Identify which cell holds the provided text, then report its (X, Y) central coordinate. 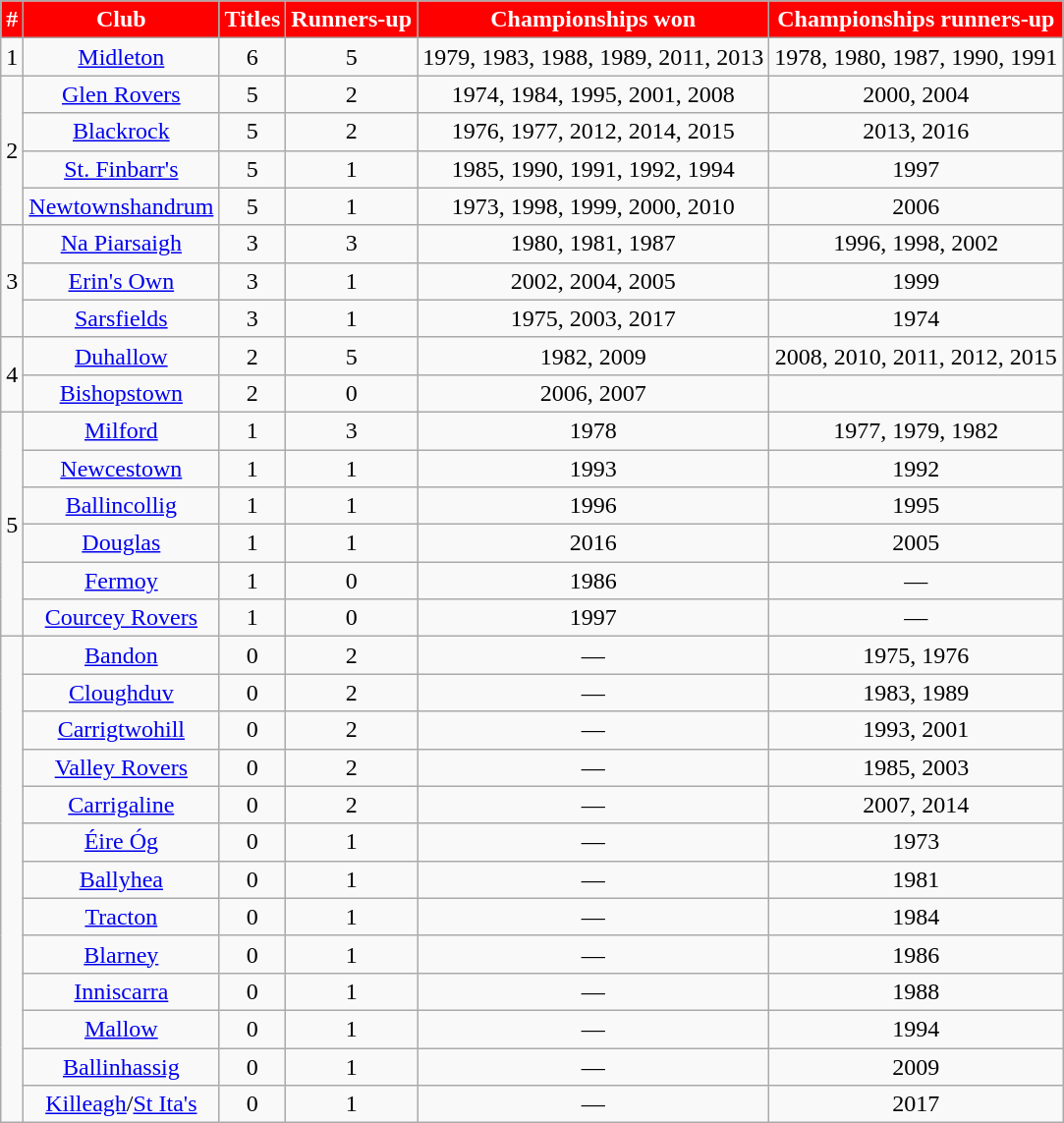
Erin's Own (122, 281)
4 (12, 374)
1973, 1998, 1999, 2000, 2010 (593, 206)
Duhallow (122, 356)
1982, 2009 (593, 356)
Carrigaline (122, 805)
Runners-up (352, 20)
1980, 1981, 1987 (593, 244)
1988 (916, 991)
Bishopstown (122, 393)
Mallow (122, 1029)
Newcestown (122, 469)
# (12, 20)
Glen Rovers (122, 94)
1977, 1979, 1982 (916, 430)
1984 (916, 917)
2017 (916, 1104)
Ballincollig (122, 506)
Douglas (122, 543)
1974 (916, 318)
1992 (916, 469)
1996, 1998, 2002 (916, 244)
2005 (916, 543)
St. Finbarr's (122, 169)
Fermoy (122, 581)
2008, 2010, 2011, 2012, 2015 (916, 356)
2006, 2007 (593, 393)
2013, 2016 (916, 132)
Newtownshandrum (122, 206)
Club (122, 20)
1973 (916, 842)
1978, 1980, 1987, 1990, 1991 (916, 57)
2002, 2004, 2005 (593, 281)
2006 (916, 206)
1974, 1984, 1995, 2001, 2008 (593, 94)
1985, 2003 (916, 767)
Sarsfields (122, 318)
2009 (916, 1066)
1975, 1976 (916, 655)
1999 (916, 281)
Titles (252, 20)
1975, 2003, 2017 (593, 318)
1996 (593, 506)
Carrigtwohill (122, 730)
1985, 1990, 1991, 1992, 1994 (593, 169)
2000, 2004 (916, 94)
1979, 1983, 1988, 1989, 2011, 2013 (593, 57)
2016 (593, 543)
1981 (916, 879)
1976, 1977, 2012, 2014, 2015 (593, 132)
Éire Óg (122, 842)
Courcey Rovers (122, 618)
1978 (593, 430)
Ballinhassig (122, 1066)
Valley Rovers (122, 767)
Inniscarra (122, 991)
Killeagh/St Ita's (122, 1104)
1993 (593, 469)
Blackrock (122, 132)
Midleton (122, 57)
Championships won (593, 20)
6 (252, 57)
1983, 1989 (916, 693)
Milford (122, 430)
1993, 2001 (916, 730)
1994 (916, 1029)
Championships runners-up (916, 20)
1995 (916, 506)
2007, 2014 (916, 805)
Ballyhea (122, 879)
Blarney (122, 954)
Bandon (122, 655)
Na Piarsaigh (122, 244)
Tracton (122, 917)
Cloughduv (122, 693)
